Identify which cell holds the provided text, then report its [x, y] central coordinate. 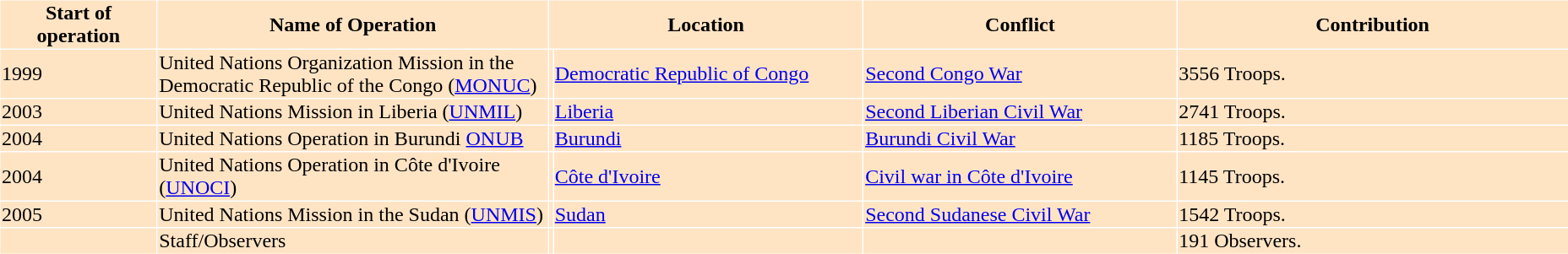
1185 Troops. [1373, 138]
United Nations Operation in Côte d'Ivoire (UNOCI) [353, 176]
Burundi Civil War [1021, 138]
Côte d'Ivoire [708, 176]
Conflict [1021, 24]
Civil war in Côte d'Ivoire [1021, 176]
2005 [78, 214]
United Nations Operation in Burundi ONUB [353, 138]
191 Observers. [1373, 240]
Democratic Republic of Congo [708, 74]
1542 Troops. [1373, 214]
Liberia [708, 112]
3556 Troops. [1373, 74]
Staff/Observers [353, 240]
Name of Operation [353, 24]
1999 [78, 74]
Second Congo War [1021, 74]
Start of operation [78, 24]
Sudan [708, 214]
Contribution [1373, 24]
Second Liberian Civil War [1021, 112]
Location [706, 24]
United Nations Organization Mission in the Democratic Republic of the Congo (MONUC) [353, 74]
2741 Troops. [1373, 112]
Second Sudanese Civil War [1021, 214]
United Nations Mission in Liberia (UNMIL) [353, 112]
1145 Troops. [1373, 176]
2003 [78, 112]
Burundi [708, 138]
United Nations Mission in the Sudan (UNMIS) [353, 214]
